Identify which cell holds the provided text, then report its (X, Y) central coordinate. 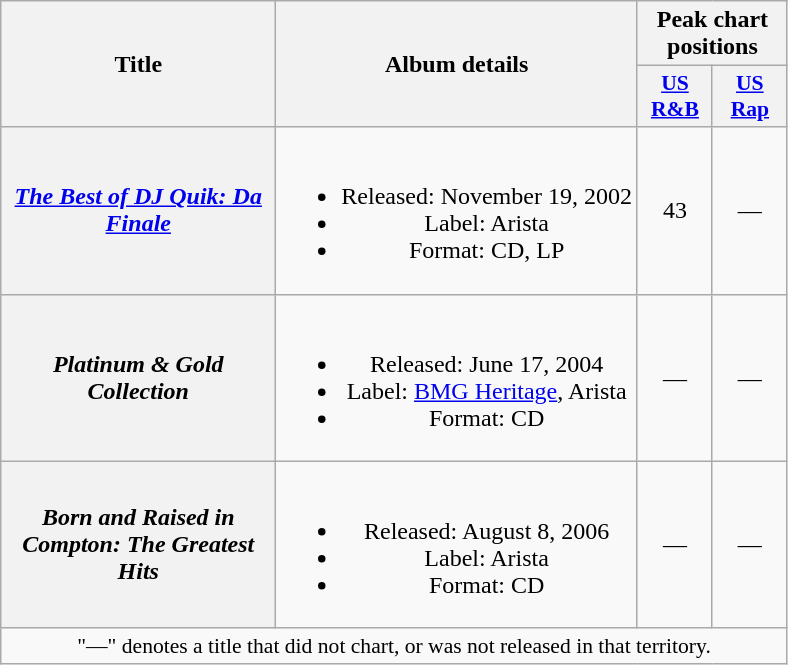
Born and Raised in Compton: The Greatest Hits (138, 544)
Peak chart positions (712, 34)
The Best of DJ Quik: Da Finale (138, 210)
US R&B (674, 96)
"—" denotes a title that did not chart, or was not released in that territory. (394, 646)
Released: June 17, 2004Label: BMG Heritage, AristaFormat: CD (457, 378)
Title (138, 64)
Platinum & Gold Collection (138, 378)
Released: August 8, 2006Label: AristaFormat: CD (457, 544)
Album details (457, 64)
Released: November 19, 2002Label: AristaFormat: CD, LP (457, 210)
43 (674, 210)
US Rap (750, 96)
